Find where the given text appears and provide that cell's center as [x, y] coordinate. 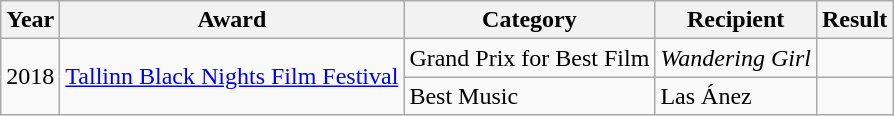
Result [854, 20]
Recipient [736, 20]
Year [30, 20]
Category [530, 20]
Best Music [530, 96]
Award [232, 20]
2018 [30, 77]
Grand Prix for Best Film [530, 58]
Las Ánez [736, 96]
Wandering Girl [736, 58]
Tallinn Black Nights Film Festival [232, 77]
